Identify which cell holds the provided text, then report its [x, y] central coordinate. 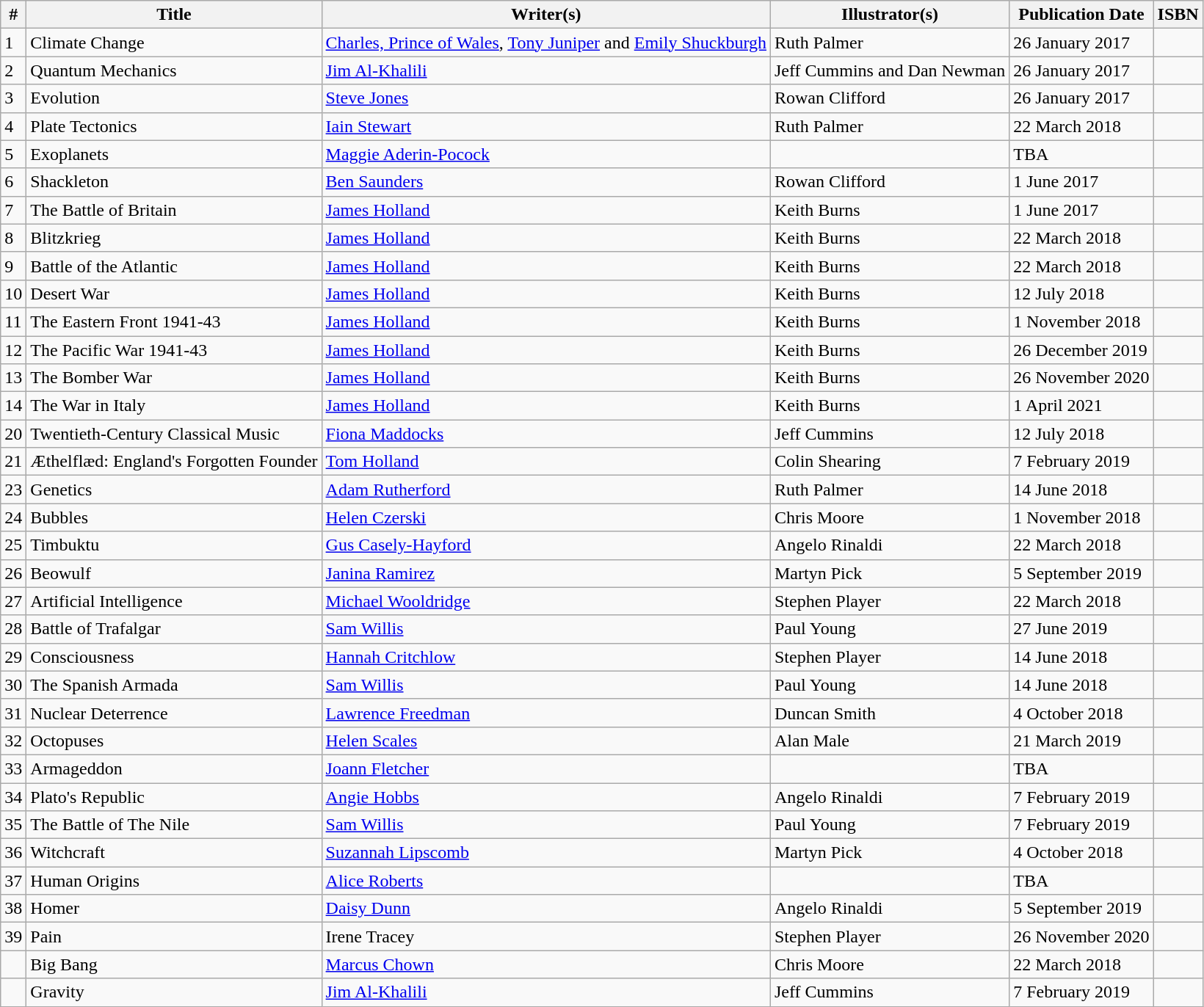
Æthelflæd: England's Forgotten Founder [174, 462]
Adam Rutherford [546, 490]
Joann Fletcher [546, 768]
8 [13, 238]
4 [13, 126]
Helen Scales [546, 741]
30 [13, 685]
36 [13, 853]
Artificial Intelligence [174, 601]
28 [13, 629]
34 [13, 796]
37 [13, 881]
Marcus Chown [546, 964]
Exoplanets [174, 154]
Colin Shearing [890, 462]
Bubbles [174, 517]
1 April 2021 [1081, 406]
Battle of Trafalgar [174, 629]
Charles, Prince of Wales, Tony Juniper and Emily Shuckburgh [546, 43]
27 [13, 601]
39 [13, 937]
Gravity [174, 992]
24 [13, 517]
23 [13, 490]
Consciousness [174, 657]
Timbuktu [174, 545]
Daisy Dunn [546, 909]
11 [13, 321]
32 [13, 741]
Janina Ramirez [546, 573]
Blitzkrieg [174, 238]
Alice Roberts [546, 881]
Tom Holland [546, 462]
Homer [174, 909]
The Pacific War 1941-43 [174, 350]
14 [13, 406]
35 [13, 825]
Angie Hobbs [546, 796]
31 [13, 713]
Genetics [174, 490]
2 [13, 70]
Writer(s) [546, 15]
Duncan Smith [890, 713]
Twentieth-Century Classical Music [174, 434]
The Bomber War [174, 378]
Human Origins [174, 881]
The Spanish Armada [174, 685]
10 [13, 294]
Jeff Cummins and Dan Newman [890, 70]
27 June 2019 [1081, 629]
Helen Czerski [546, 517]
Alan Male [890, 741]
26 [13, 573]
Desert War [174, 294]
Plate Tectonics [174, 126]
Irene Tracey [546, 937]
Title [174, 15]
Gus Casely-Hayford [546, 545]
25 [13, 545]
Beowulf [174, 573]
Witchcraft [174, 853]
6 [13, 182]
Evolution [174, 98]
The Battle of Britain [174, 210]
ISBN [1178, 15]
Octopuses [174, 741]
The Battle of The Nile [174, 825]
Quantum Mechanics [174, 70]
29 [13, 657]
Nuclear Deterrence [174, 713]
9 [13, 266]
Iain Stewart [546, 126]
5 [13, 154]
26 December 2019 [1081, 350]
Michael Wooldridge [546, 601]
Battle of the Atlantic [174, 266]
20 [13, 434]
Ben Saunders [546, 182]
38 [13, 909]
Fiona Maddocks [546, 434]
21 March 2019 [1081, 741]
The Eastern Front 1941-43 [174, 321]
Pain [174, 937]
Hannah Critchlow [546, 657]
Shackleton [174, 182]
Suzannah Lipscomb [546, 853]
The War in Italy [174, 406]
13 [13, 378]
12 [13, 350]
7 [13, 210]
Climate Change [174, 43]
Steve Jones [546, 98]
# [13, 15]
21 [13, 462]
33 [13, 768]
Lawrence Freedman [546, 713]
Plato's Republic [174, 796]
Publication Date [1081, 15]
1 [13, 43]
Big Bang [174, 964]
3 [13, 98]
Illustrator(s) [890, 15]
Maggie Aderin-Pocock [546, 154]
Armageddon [174, 768]
